Detect which cell encompasses the target text, then output its [x, y] center coordinate. 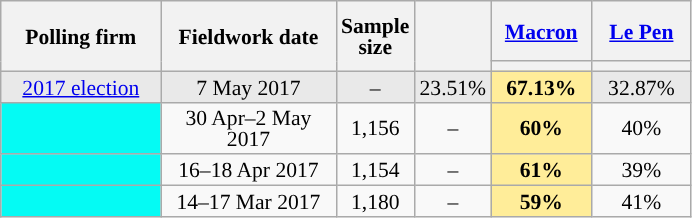
30 Apr–2 May 2017 [248, 128]
32.87% [641, 86]
2017 election [81, 86]
1,154 [375, 170]
1,180 [375, 202]
59% [541, 202]
Macron [541, 31]
Samplesize [375, 36]
40% [641, 128]
Fieldwork date [248, 36]
60% [541, 128]
23.51% [452, 86]
Polling firm [81, 36]
67.13% [541, 86]
7 May 2017 [248, 86]
Le Pen [641, 31]
39% [641, 170]
16–18 Apr 2017 [248, 170]
41% [641, 202]
1,156 [375, 128]
61% [541, 170]
14–17 Mar 2017 [248, 202]
